Capture the cell that displays the provided text and extract its (x, y) central coordinate. 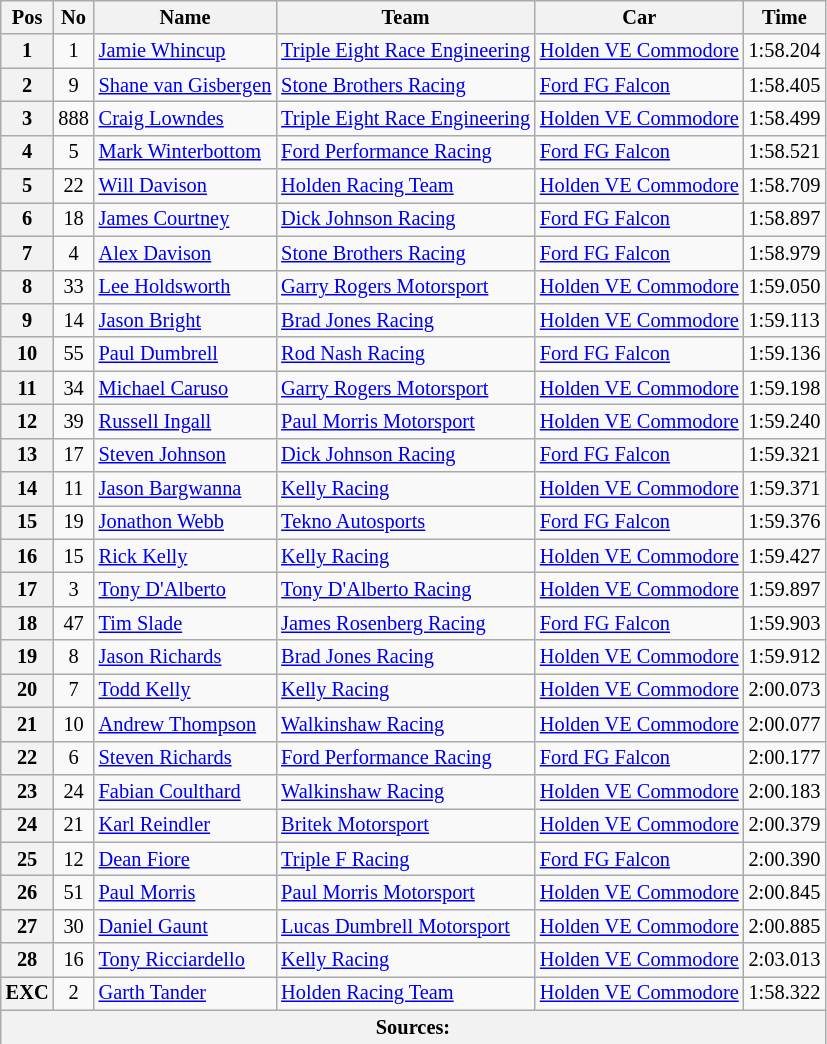
1:58.521 (785, 152)
2:00.183 (785, 791)
27 (28, 926)
Garth Tander (186, 993)
1:59.427 (785, 556)
26 (28, 892)
2:00.845 (785, 892)
30 (73, 926)
1:58.405 (785, 85)
28 (28, 960)
Craig Lowndes (186, 118)
888 (73, 118)
1:59.912 (785, 657)
Name (186, 17)
Tekno Autosports (406, 522)
2:00.077 (785, 724)
1:59.371 (785, 489)
1:58.709 (785, 186)
23 (28, 791)
Sources: (413, 1027)
Jason Richards (186, 657)
Team (406, 17)
1:58.204 (785, 51)
1:58.897 (785, 219)
1:58.322 (785, 993)
2:00.885 (785, 926)
1:59.113 (785, 320)
James Courtney (186, 219)
2:00.073 (785, 690)
Tim Slade (186, 623)
2:00.177 (785, 758)
Britek Motorsport (406, 825)
34 (73, 388)
Rod Nash Racing (406, 354)
Karl Reindler (186, 825)
Triple F Racing (406, 859)
Tony D'Alberto Racing (406, 589)
Rick Kelly (186, 556)
2:03.013 (785, 960)
Tony D'Alberto (186, 589)
EXC (28, 993)
Fabian Coulthard (186, 791)
Steven Richards (186, 758)
Tony Ricciardello (186, 960)
Jason Bright (186, 320)
1:59.321 (785, 455)
55 (73, 354)
Lucas Dumbrell Motorsport (406, 926)
Paul Morris (186, 892)
Pos (28, 17)
Shane van Gisbergen (186, 85)
1:59.136 (785, 354)
James Rosenberg Racing (406, 623)
1:58.979 (785, 253)
51 (73, 892)
Jason Bargwanna (186, 489)
Will Davison (186, 186)
1:59.240 (785, 421)
Mark Winterbottom (186, 152)
1:59.198 (785, 388)
1:59.897 (785, 589)
1:59.376 (785, 522)
Lee Holdsworth (186, 287)
2:00.390 (785, 859)
Jamie Whincup (186, 51)
No (73, 17)
Todd Kelly (186, 690)
Daniel Gaunt (186, 926)
Jonathon Webb (186, 522)
25 (28, 859)
Paul Dumbrell (186, 354)
Time (785, 17)
20 (28, 690)
47 (73, 623)
Car (640, 17)
Andrew Thompson (186, 724)
Dean Fiore (186, 859)
33 (73, 287)
Michael Caruso (186, 388)
Alex Davison (186, 253)
Russell Ingall (186, 421)
13 (28, 455)
1:59.050 (785, 287)
2:00.379 (785, 825)
1:58.499 (785, 118)
Steven Johnson (186, 455)
1:59.903 (785, 623)
39 (73, 421)
